Pinpoint the cell where the given text exists, returning its [x, y] midpoint coordinate. 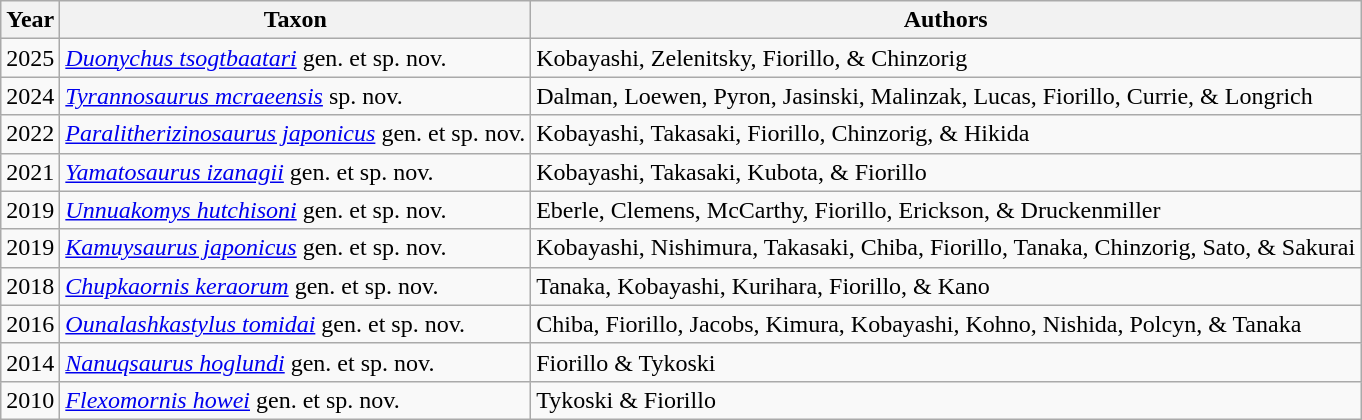
2022 [30, 134]
Chiba, Fiorillo, Jacobs, Kimura, Kobayashi, Kohno, Nishida, Polcyn, & Tanaka [946, 324]
Ounalashkastylus tomidai gen. et sp. nov. [296, 324]
Eberle, Clemens, McCarthy, Fiorillo, Erickson, & Druckenmiller [946, 210]
Tyrannosaurus mcraeensis sp. nov. [296, 96]
2024 [30, 96]
Nanuqsaurus hoglundi gen. et sp. nov. [296, 362]
Taxon [296, 20]
Chupkaornis keraorum gen. et sp. nov. [296, 286]
Kobayashi, Takasaki, Fiorillo, Chinzorig, & Hikida [946, 134]
2014 [30, 362]
2021 [30, 172]
Unnuakomys hutchisoni gen. et sp. nov. [296, 210]
Dalman, Loewen, Pyron, Jasinski, Malinzak, Lucas, Fiorillo, Currie, & Longrich [946, 96]
Duonychus tsogtbaatari gen. et sp. nov. [296, 58]
Fiorillo & Tykoski [946, 362]
2010 [30, 400]
2025 [30, 58]
Tanaka, Kobayashi, Kurihara, Fiorillo, & Kano [946, 286]
Authors [946, 20]
Tykoski & Fiorillo [946, 400]
Year [30, 20]
Kobayashi, Takasaki, Kubota, & Fiorillo [946, 172]
Paralitherizinosaurus japonicus gen. et sp. nov. [296, 134]
2018 [30, 286]
Kobayashi, Nishimura, Takasaki, Chiba, Fiorillo, Tanaka, Chinzorig, Sato, & Sakurai [946, 248]
Yamatosaurus izanagii gen. et sp. nov. [296, 172]
Kobayashi, Zelenitsky, Fiorillo, & Chinzorig [946, 58]
2016 [30, 324]
Flexomornis howei gen. et sp. nov. [296, 400]
Kamuysaurus japonicus gen. et sp. nov. [296, 248]
